Determine the (x, y) coordinate at the center of the cell enclosing the given text.  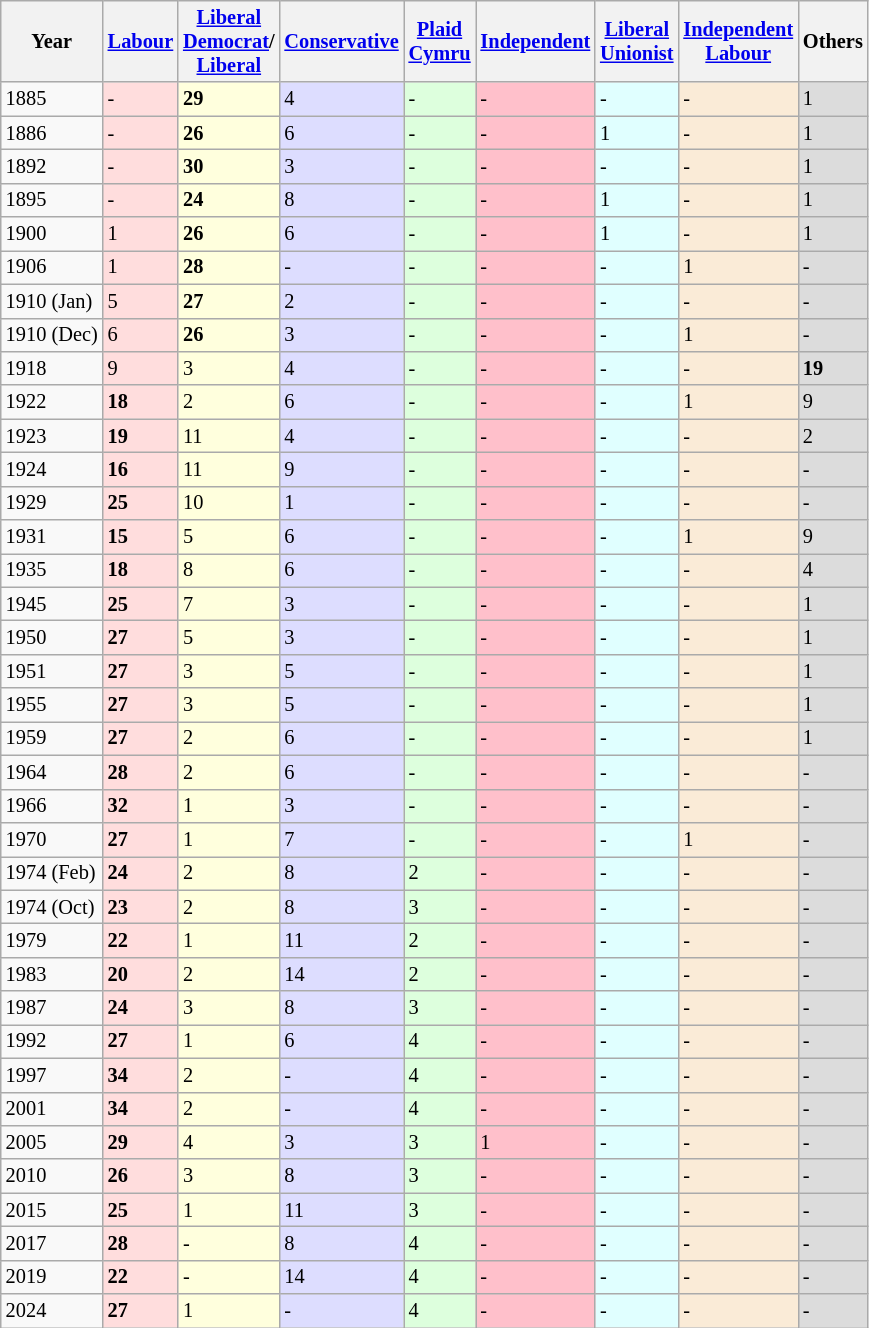
1935 (52, 570)
1918 (52, 368)
16 (140, 469)
1970 (52, 839)
2017 (52, 1243)
20 (140, 974)
Liberal Democrat/Liberal (228, 41)
1922 (52, 402)
1974 (Feb) (52, 873)
1910 (Dec) (52, 335)
1895 (52, 200)
2005 (52, 1142)
1992 (52, 1041)
1964 (52, 772)
2001 (52, 1109)
1974 (Oct) (52, 907)
10 (228, 503)
Conservative (341, 41)
1906 (52, 267)
1929 (52, 503)
2019 (52, 1277)
32 (140, 806)
Labour (140, 41)
23 (140, 907)
2010 (52, 1176)
1945 (52, 604)
Year (52, 41)
1931 (52, 537)
1966 (52, 806)
1923 (52, 436)
1987 (52, 1008)
Others (833, 41)
1951 (52, 671)
1900 (52, 234)
1983 (52, 974)
Plaid Cymru (440, 41)
15 (140, 537)
30 (228, 166)
1886 (52, 133)
2024 (52, 1311)
Liberal Unionist (636, 41)
1885 (52, 99)
1910 (Jan) (52, 301)
1950 (52, 637)
1955 (52, 705)
1997 (52, 1075)
1959 (52, 738)
1892 (52, 166)
Independent Labour (738, 41)
1924 (52, 469)
1979 (52, 940)
Independent (536, 41)
2015 (52, 1210)
